Return the [x, y] coordinate for the center point of the cell that contains the specified text.  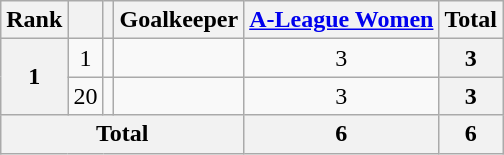
Goalkeeper [179, 20]
Rank [34, 20]
A-League Women [342, 20]
20 [86, 96]
